Determine the [x, y] coordinate at the center of the cell enclosing the given text.  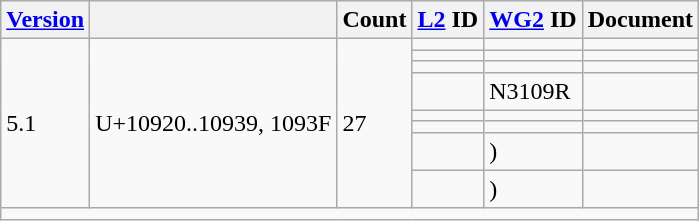
5.1 [46, 124]
Version [46, 20]
Count [374, 20]
27 [374, 124]
L2 ID [448, 20]
N3109R [533, 91]
U+10920..10939, 1093F [214, 124]
Document [640, 20]
WG2 ID [533, 20]
